Identify which cell holds the provided text, then report its (X, Y) central coordinate. 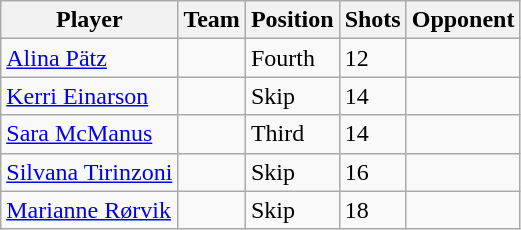
12 (372, 58)
Marianne Rørvik (90, 210)
16 (372, 172)
Kerri Einarson (90, 96)
Alina Pätz (90, 58)
Team (212, 20)
Player (90, 20)
Third (292, 134)
Silvana Tirinzoni (90, 172)
Shots (372, 20)
18 (372, 210)
Sara McManus (90, 134)
Fourth (292, 58)
Opponent (463, 20)
Position (292, 20)
